Output the [x, y] coordinate of the center of the cell containing the given text.  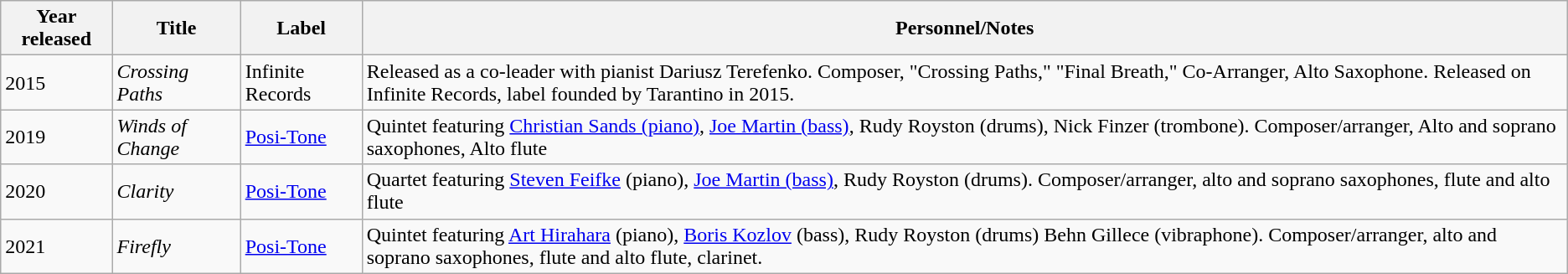
2015 [57, 82]
2019 [57, 137]
2020 [57, 191]
Firefly [176, 246]
Crossing Paths [176, 82]
Title [176, 28]
Infinite Records [302, 82]
Clarity [176, 191]
Personnel/Notes [965, 28]
Year released [57, 28]
Label [302, 28]
Winds of Change [176, 137]
2021 [57, 246]
